Search for the cell housing the specified text and yield its [X, Y] center coordinate. 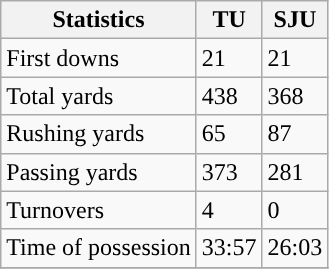
33:57 [229, 248]
0 [295, 210]
438 [229, 96]
First downs [99, 58]
Turnovers [99, 210]
Total yards [99, 96]
Rushing yards [99, 134]
65 [229, 134]
Statistics [99, 20]
Time of possession [99, 248]
26:03 [295, 248]
4 [229, 210]
373 [229, 172]
SJU [295, 20]
368 [295, 96]
281 [295, 172]
Passing yards [99, 172]
87 [295, 134]
TU [229, 20]
